Search for the cell housing the specified text and yield its [x, y] center coordinate. 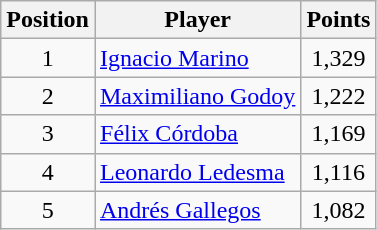
1,169 [338, 134]
Ignacio Marino [197, 58]
5 [48, 210]
Position [48, 20]
Player [197, 20]
1,082 [338, 210]
Maximiliano Godoy [197, 96]
2 [48, 96]
4 [48, 172]
Félix Córdoba [197, 134]
Leonardo Ledesma [197, 172]
3 [48, 134]
Points [338, 20]
1,116 [338, 172]
1 [48, 58]
1,222 [338, 96]
1,329 [338, 58]
Andrés Gallegos [197, 210]
